Locate the cell with the specified text and output its (x, y) center coordinate. 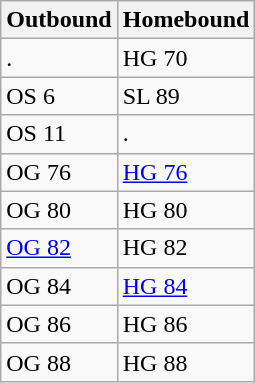
OS 6 (59, 96)
HG 70 (186, 58)
OG 76 (59, 172)
Homebound (186, 20)
OG 84 (59, 286)
OG 86 (59, 324)
HG 82 (186, 248)
OG 80 (59, 210)
OS 11 (59, 134)
HG 86 (186, 324)
OG 82 (59, 248)
SL 89 (186, 96)
OG 88 (59, 362)
HG 88 (186, 362)
HG 80 (186, 210)
HG 76 (186, 172)
Outbound (59, 20)
HG 84 (186, 286)
